Detect which cell encompasses the target text, then output its (x, y) center coordinate. 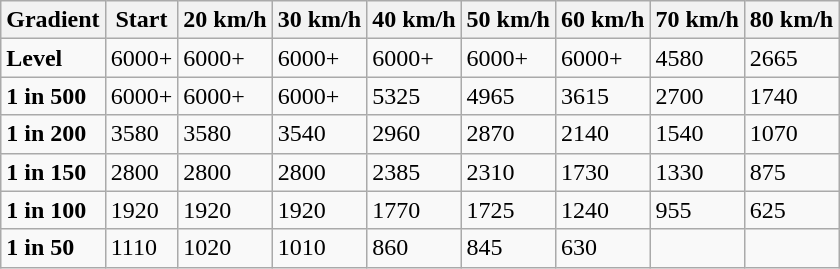
70 km/h (697, 20)
60 km/h (602, 20)
4965 (508, 96)
1540 (697, 134)
1010 (319, 248)
2665 (791, 58)
Level (53, 58)
2140 (602, 134)
5325 (414, 96)
2960 (414, 134)
1330 (697, 172)
875 (791, 172)
630 (602, 248)
1240 (602, 210)
2700 (697, 96)
2310 (508, 172)
860 (414, 248)
625 (791, 210)
1 in 500 (53, 96)
845 (508, 248)
30 km/h (319, 20)
1070 (791, 134)
955 (697, 210)
40 km/h (414, 20)
Start (142, 20)
50 km/h (508, 20)
1 in 200 (53, 134)
2385 (414, 172)
4580 (697, 58)
1725 (508, 210)
1730 (602, 172)
Gradient (53, 20)
2870 (508, 134)
80 km/h (791, 20)
1110 (142, 248)
1740 (791, 96)
1 in 50 (53, 248)
1 in 150 (53, 172)
3540 (319, 134)
20 km/h (225, 20)
1770 (414, 210)
1020 (225, 248)
3615 (602, 96)
1 in 100 (53, 210)
